Detect which cell encompasses the target text, then output its (X, Y) center coordinate. 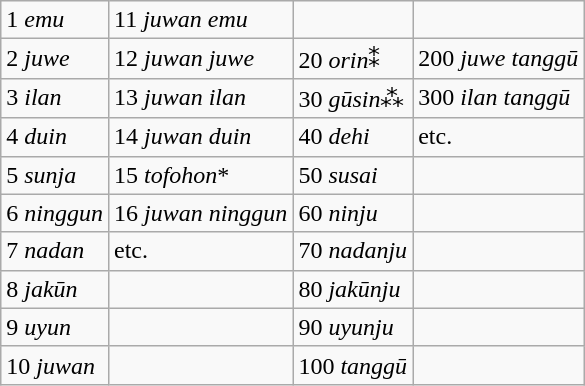
60 ninju (353, 213)
50 susai (353, 175)
200 juwe tanggū (498, 59)
7 nadan (55, 251)
90 uyunju (353, 327)
10 juwan (55, 365)
12 juwan juwe (200, 59)
70 nadanju (353, 251)
8 jakūn (55, 289)
30 gūsin⁂ (353, 98)
11 juwan emu (200, 20)
9 uyun (55, 327)
1 emu (55, 20)
80 jakūnju (353, 289)
13 juwan ilan (200, 98)
2 juwe (55, 59)
40 dehi (353, 137)
3 ilan (55, 98)
14 juwan duin (200, 137)
300 ilan tanggū (498, 98)
20 orin⁑ (353, 59)
6 ninggun (55, 213)
15 tofohon* (200, 175)
16 juwan ninggun (200, 213)
100 tanggū (353, 365)
5 sunja (55, 175)
4 duin (55, 137)
